Scan for the cell matching the given text and deliver its (X, Y) coordinate at center. 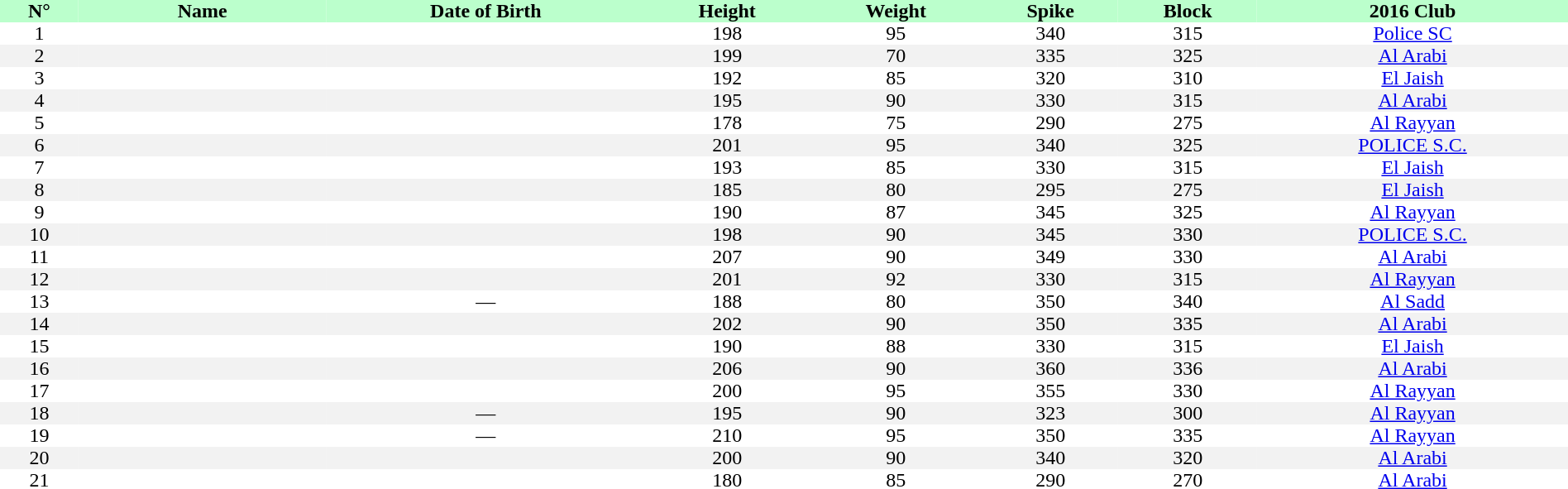
16 (40, 369)
Police SC (1413, 33)
193 (727, 167)
290 (1050, 122)
3 (40, 78)
20 (40, 458)
199 (727, 56)
Block (1188, 12)
210 (727, 435)
14 (40, 324)
355 (1050, 391)
92 (896, 280)
192 (727, 78)
295 (1050, 190)
70 (896, 56)
202 (727, 324)
9 (40, 212)
87 (896, 212)
1 (40, 33)
185 (727, 190)
310 (1188, 78)
18 (40, 414)
6 (40, 146)
75 (896, 122)
360 (1050, 369)
N° (40, 12)
2016 Club (1413, 12)
349 (1050, 256)
323 (1050, 414)
88 (896, 346)
Height (727, 12)
13 (40, 301)
4 (40, 101)
12 (40, 280)
Date of Birth (486, 12)
Al Sadd (1413, 301)
2 (40, 56)
178 (727, 122)
11 (40, 256)
10 (40, 235)
206 (727, 369)
Weight (896, 12)
5 (40, 122)
336 (1188, 369)
7 (40, 167)
188 (727, 301)
19 (40, 435)
Name (203, 12)
17 (40, 391)
300 (1188, 414)
207 (727, 256)
15 (40, 346)
8 (40, 190)
Spike (1050, 12)
